Search for the cell housing the specified text and yield its [x, y] center coordinate. 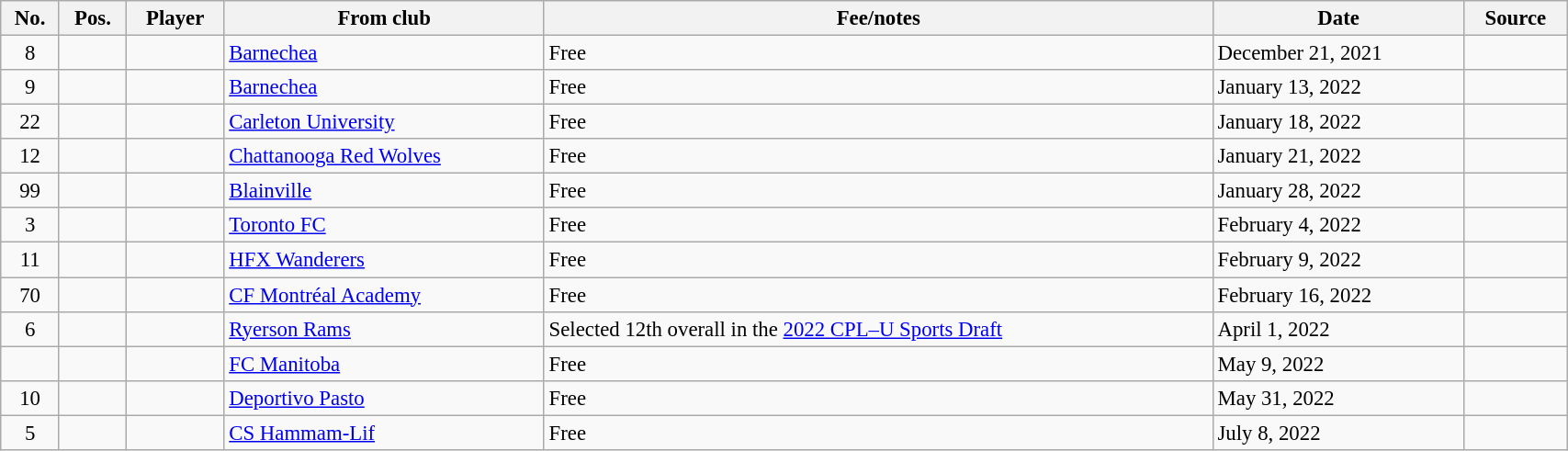
January 21, 2022 [1338, 156]
11 [30, 260]
Selected 12th overall in the 2022 CPL–U Sports Draft [878, 329]
December 21, 2021 [1338, 53]
Player [175, 18]
8 [30, 53]
Blainville [384, 191]
FC Manitoba [384, 364]
From club [384, 18]
Pos. [92, 18]
10 [30, 398]
22 [30, 122]
Date [1338, 18]
January 13, 2022 [1338, 87]
Fee/notes [878, 18]
February 4, 2022 [1338, 225]
May 9, 2022 [1338, 364]
Chattanooga Red Wolves [384, 156]
Deportivo Pasto [384, 398]
99 [30, 191]
May 31, 2022 [1338, 398]
12 [30, 156]
Toronto FC [384, 225]
CF Montréal Academy [384, 295]
April 1, 2022 [1338, 329]
3 [30, 225]
6 [30, 329]
Ryerson Rams [384, 329]
Carleton University [384, 122]
CS Hammam-Lif [384, 433]
No. [30, 18]
July 8, 2022 [1338, 433]
January 18, 2022 [1338, 122]
Source [1516, 18]
January 28, 2022 [1338, 191]
HFX Wanderers [384, 260]
February 9, 2022 [1338, 260]
February 16, 2022 [1338, 295]
5 [30, 433]
9 [30, 87]
70 [30, 295]
